For the text-containing cell, return its midpoint in (x, y) coordinate format. 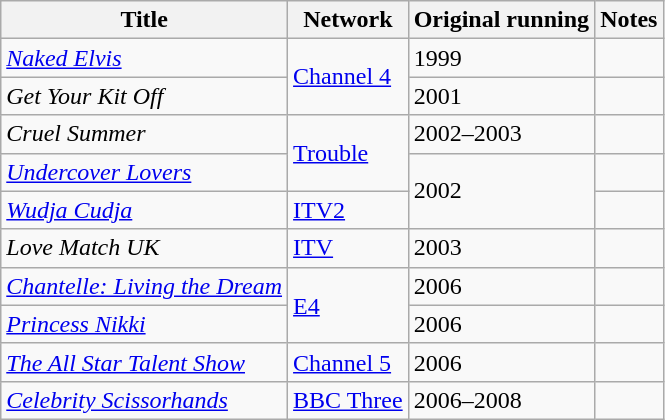
The All Star Talent Show (144, 362)
Network (348, 20)
Title (144, 20)
Princess Nikki (144, 324)
1999 (501, 58)
Notes (629, 20)
Love Match UK (144, 248)
ITV2 (348, 210)
2001 (501, 96)
Chantelle: Living the Dream (144, 286)
Trouble (348, 153)
2002–2003 (501, 134)
Celebrity Scissorhands (144, 400)
2002 (501, 191)
E4 (348, 305)
Original running (501, 20)
Channel 4 (348, 77)
Undercover Lovers (144, 172)
Cruel Summer (144, 134)
Wudja Cudja (144, 210)
2003 (501, 248)
Get Your Kit Off (144, 96)
Naked Elvis (144, 58)
ITV (348, 248)
2006–2008 (501, 400)
BBC Three (348, 400)
Channel 5 (348, 362)
